Search for the cell housing the specified text and yield its (X, Y) center coordinate. 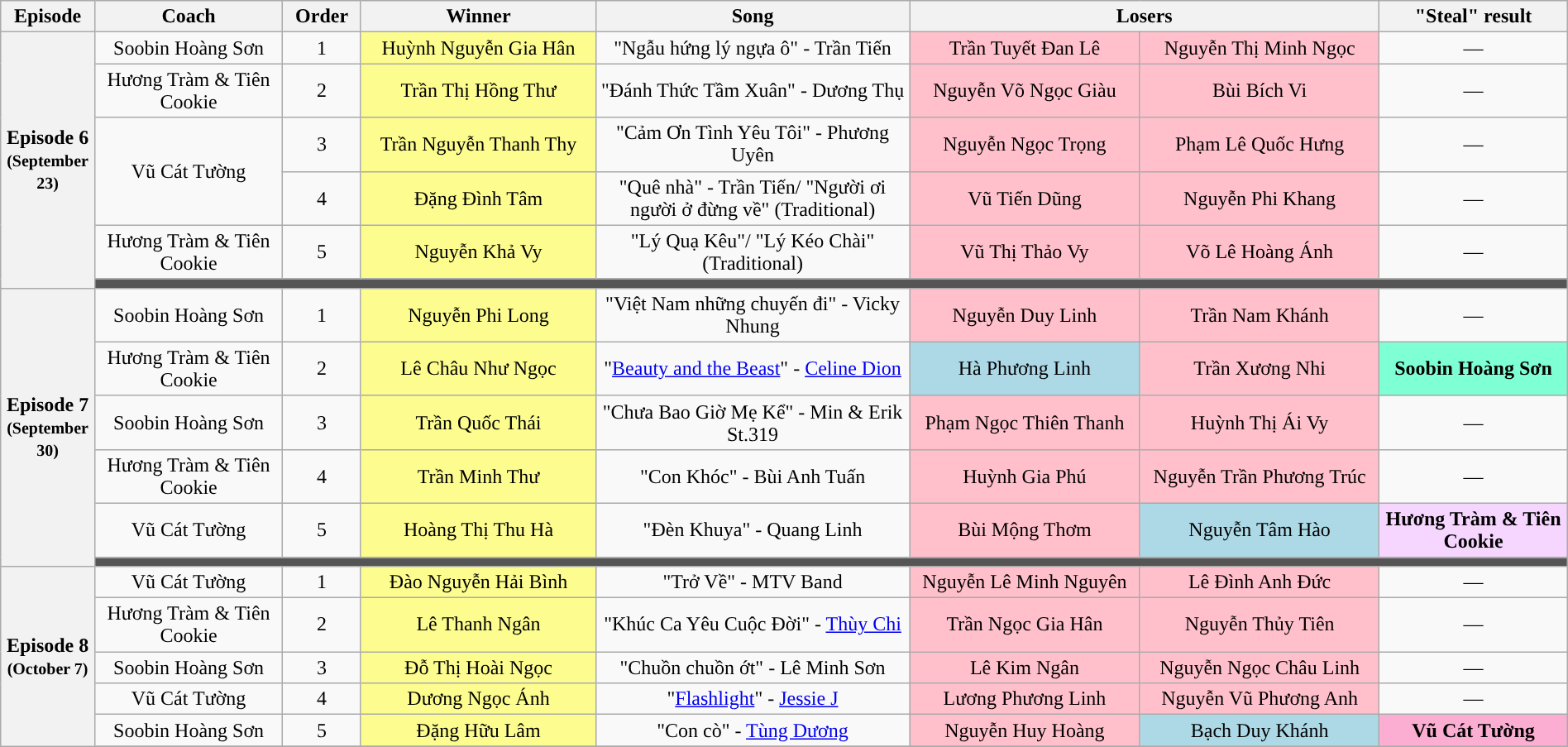
Nguyễn Khả Vy (478, 251)
"Quê nhà" - Trần Tiến/ "Người ơi người ở đừng về" (Traditional) (753, 199)
Winner (478, 17)
"Đánh Thức Tầm Xuân" - Dương Thụ (753, 91)
Nguyễn Ngọc Trọng (1025, 144)
Đặng Đình Tâm (478, 199)
Nguyễn Huy Hoàng (1025, 730)
Nguyễn Duy Linh (1025, 314)
Bùi Mộng Thơm (1025, 529)
Huỳnh Gia Phú (1025, 476)
"Con Khóc" - Bùi Anh Tuấn (753, 476)
Hoàng Thị Thu Hà (478, 529)
Huỳnh Thị Ái Vy (1259, 422)
Trần Nam Khánh (1259, 314)
"Con cò" - Tùng Dương (753, 730)
Phạm Ngọc Thiên Thanh (1025, 422)
"Ngẫu hứng lý ngựa ô" - Trần Tiến (753, 48)
Nguyễn Ngọc Châu Linh (1259, 668)
Hà Phương Linh (1025, 369)
Trần Minh Thư (478, 476)
Trần Xương Nhi (1259, 369)
Nguyễn Phi Khang (1259, 199)
Trần Nguyễn Thanh Thy (478, 144)
Lê Thanh Ngân (478, 625)
Order (323, 17)
Vũ Thị Thảo Vy (1025, 251)
Bùi Bích Vi (1259, 91)
"Việt Nam những chuyến đi" - Vicky Nhung (753, 314)
Đào Nguyễn Hải Bình (478, 582)
"Đèn Khuya" - Quang Linh (753, 529)
Episode 6 (September 23) (48, 160)
Trần Tuyết Đan Lê (1025, 48)
Coach (189, 17)
Phạm Lê Quốc Hưng (1259, 144)
"Cảm Ơn Tình Yêu Tôi" - Phương Uyên (753, 144)
Bạch Duy Khánh (1259, 730)
Huỳnh Nguyễn Gia Hân (478, 48)
"Beauty and the Beast" - Celine Dion (753, 369)
Võ Lê Hoàng Ánh (1259, 251)
Lê Đình Anh Đức (1259, 582)
Nguyễn Phi Long (478, 314)
Lương Phương Linh (1025, 699)
Nguyễn Thủy Tiên (1259, 625)
Trần Thị Hồng Thư (478, 91)
Song (753, 17)
Dương Ngọc Ánh (478, 699)
Trần Quốc Thái (478, 422)
Nguyễn Võ Ngọc Giàu (1025, 91)
Nguyễn Vũ Phương Anh (1259, 699)
Đỗ Thị Hoài Ngọc (478, 668)
Nguyễn Tâm Hào (1259, 529)
"Lý Quạ Kêu"/ "Lý Kéo Chài" (Traditional) (753, 251)
Losers (1145, 17)
Vũ Tiến Dũng (1025, 199)
Nguyễn Trần Phương Trúc (1259, 476)
Lê Kim Ngân (1025, 668)
"Flashlight" - Jessie J (753, 699)
"Chuồn chuồn ớt" - Lê Minh Sơn (753, 668)
"Trở Về" - MTV Band (753, 582)
Nguyễn Thị Minh Ngọc (1259, 48)
Đặng Hữu Lâm (478, 730)
Trần Ngọc Gia Hân (1025, 625)
Episode 8 (October 7) (48, 657)
Lê Châu Như Ngọc (478, 369)
"Chưa Bao Giờ Mẹ Kể" - Min & Erik St.319 (753, 422)
Episode (48, 17)
"Steal" result (1474, 17)
"Khúc Ca Yêu Cuộc Đời" - Thùy Chi (753, 625)
Nguyễn Lê Minh Nguyên (1025, 582)
Episode 7 (September 30) (48, 427)
